Locate the cell with the specified text and output its [X, Y] center coordinate. 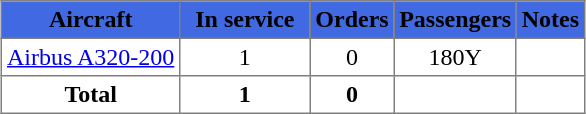
180Y [455, 57]
Total [91, 95]
Notes [550, 20]
Airbus A320-200 [91, 57]
Orders [352, 20]
Aircraft [91, 20]
In service [245, 20]
Passengers [455, 20]
